Determine the [X, Y] coordinate at the center of the cell enclosing the given text.  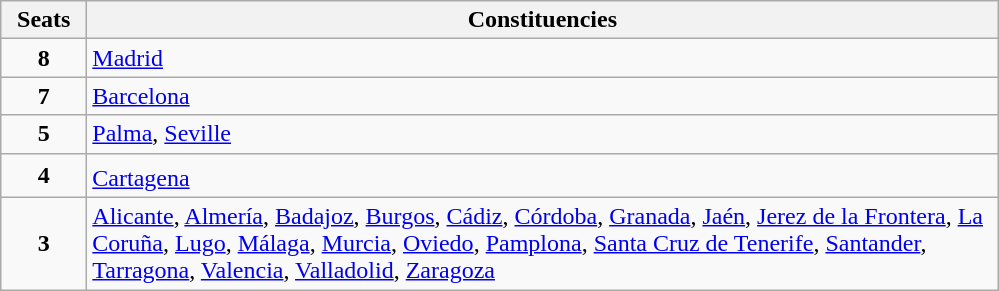
8 [44, 58]
Cartagena [542, 176]
3 [44, 244]
Seats [44, 20]
Constituencies [542, 20]
Madrid [542, 58]
Barcelona [542, 96]
4 [44, 176]
Palma, Seville [542, 134]
7 [44, 96]
5 [44, 134]
